Provide the (X, Y) coordinate of the cell's center where the given text is located.  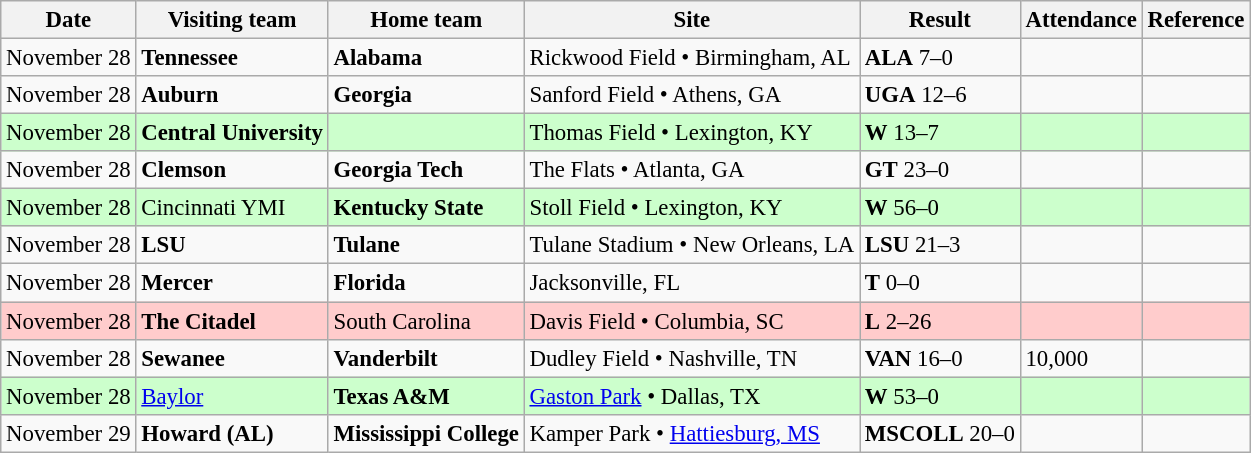
Kentucky State (426, 208)
Cincinnati YMI (232, 208)
Georgia Tech (426, 170)
Texas A&M (426, 396)
LSU (232, 245)
VAN 16–0 (940, 358)
MSCOLL 20–0 (940, 433)
W 13–7 (940, 133)
L 2–26 (940, 321)
Stoll Field • Lexington, KY (692, 208)
Baylor (232, 396)
Tennessee (232, 58)
Florida (426, 283)
GT 23–0 (940, 170)
LSU 21–3 (940, 245)
Thomas Field • Lexington, KY (692, 133)
ALA 7–0 (940, 58)
W 56–0 (940, 208)
Site (692, 20)
Tulane (426, 245)
Clemson (232, 170)
Mississippi College (426, 433)
Mercer (232, 283)
Howard (AL) (232, 433)
Jacksonville, FL (692, 283)
Vanderbilt (426, 358)
Attendance (1081, 20)
Central University (232, 133)
Georgia (426, 95)
Reference (1196, 20)
Rickwood Field • Birmingham, AL (692, 58)
Tulane Stadium • New Orleans, LA (692, 245)
Davis Field • Columbia, SC (692, 321)
The Flats • Atlanta, GA (692, 170)
Result (940, 20)
Dudley Field • Nashville, TN (692, 358)
Date (68, 20)
W 53–0 (940, 396)
Sanford Field • Athens, GA (692, 95)
November 29 (68, 433)
Gaston Park • Dallas, TX (692, 396)
Kamper Park • Hattiesburg, MS (692, 433)
The Citadel (232, 321)
Home team (426, 20)
Auburn (232, 95)
Visiting team (232, 20)
Alabama (426, 58)
Sewanee (232, 358)
T 0–0 (940, 283)
South Carolina (426, 321)
10,000 (1081, 358)
UGA 12–6 (940, 95)
